Detect which cell encompasses the target text, then output its [X, Y] center coordinate. 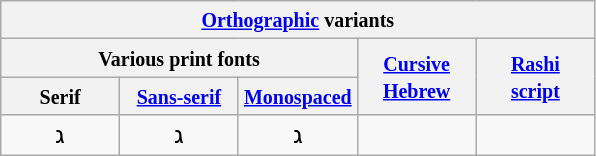
Sans-serif [180, 96]
Serif [60, 96]
Rashiscript [536, 77]
CursiveHebrew [416, 77]
Monospaced [298, 96]
Various print fonts [179, 58]
Orthographic variants [298, 20]
